Locate the cell with the specified text and output its (X, Y) center coordinate. 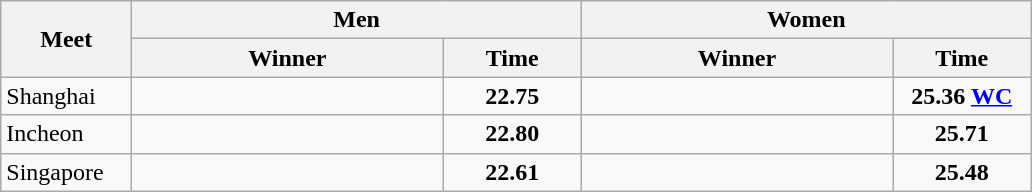
Meet (66, 39)
22.75 (512, 96)
Incheon (66, 134)
Men (357, 20)
25.36 WC (962, 96)
Singapore (66, 172)
25.48 (962, 172)
22.61 (512, 172)
Women (806, 20)
Shanghai (66, 96)
22.80 (512, 134)
25.71 (962, 134)
